Locate the cell with the specified text and output its [X, Y] center coordinate. 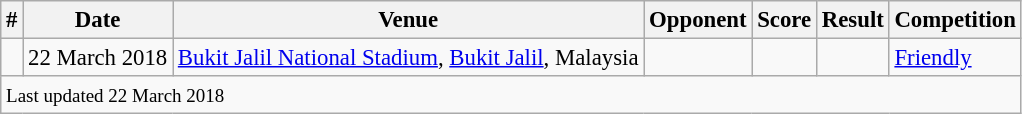
22 March 2018 [98, 58]
Competition [955, 20]
Bukit Jalil National Stadium, Bukit Jalil, Malaysia [408, 58]
# [12, 20]
Score [784, 20]
Venue [408, 20]
Friendly [955, 58]
Date [98, 20]
Result [852, 20]
Last updated 22 March 2018 [511, 95]
Opponent [698, 20]
